Detect which cell encompasses the target text, then output its [X, Y] center coordinate. 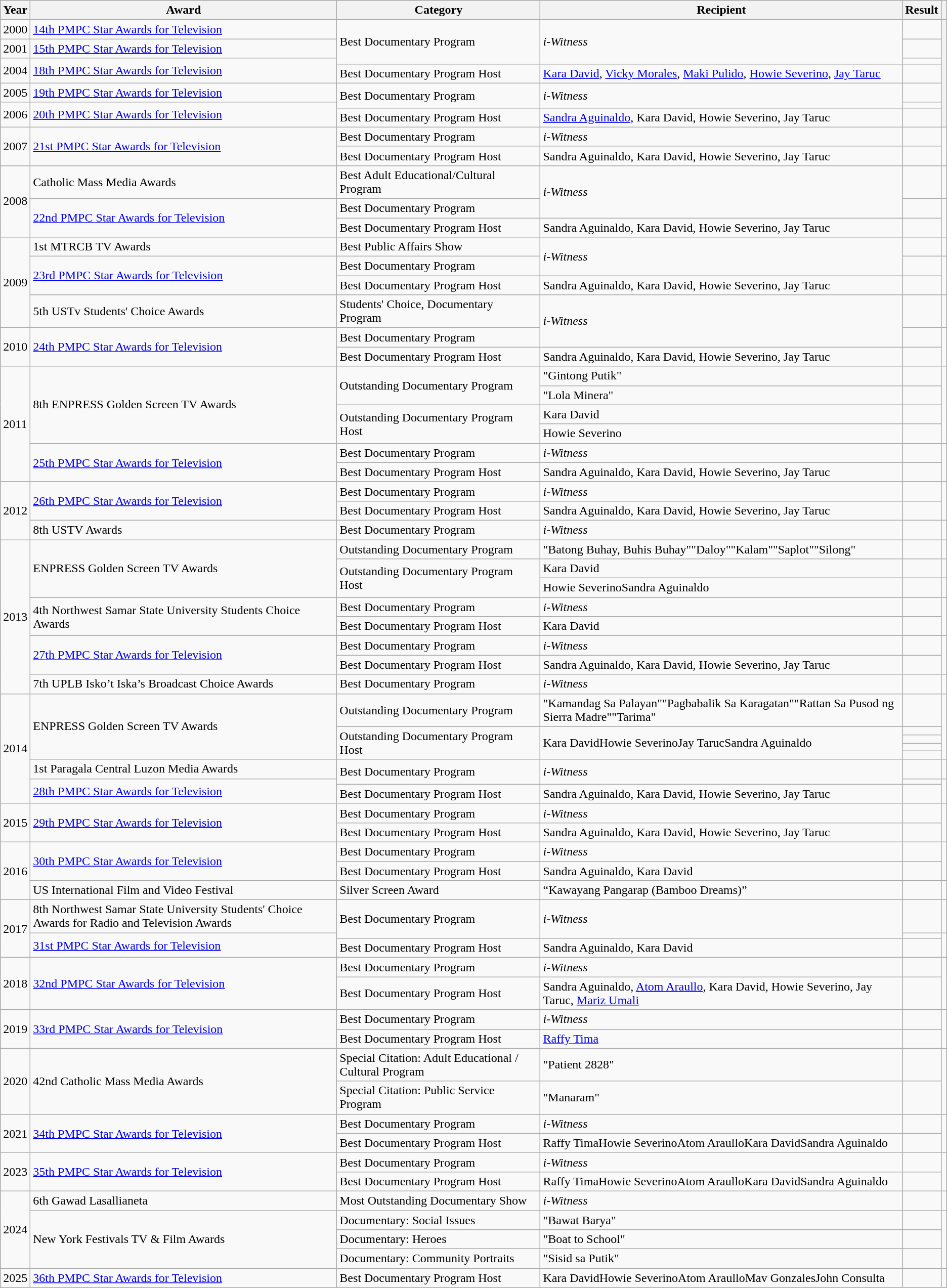
Result [922, 10]
Catholic Mass Media Awards [184, 182]
2021 [15, 1133]
14th PMPC Star Awards for Television [184, 29]
Silver Screen Award [439, 890]
Kara DavidHowie SeverinoAtom AraulloMav GonzalesJohn Consulta [721, 1278]
"Lola Minera" [721, 395]
2016 [15, 871]
22nd PMPC Star Awards for Television [184, 218]
Raffy Tima [721, 1039]
US International Film and Video Festival [184, 890]
5th USTv Students' Choice Awards [184, 312]
20th PMPC Star Awards for Television [184, 114]
2006 [15, 114]
23rd PMPC Star Awards for Television [184, 276]
26th PMPC Star Awards for Television [184, 501]
"Sisid sa Putik" [721, 1259]
2019 [15, 1029]
4th Northwest Samar State University Students Choice Awards [184, 617]
2000 [15, 29]
2020 [15, 1081]
Best Public Affairs Show [439, 247]
27th PMPC Star Awards for Television [184, 655]
29th PMPC Star Awards for Television [184, 823]
2012 [15, 510]
24th PMPC Star Awards for Television [184, 347]
8th ENPRESS Golden Screen TV Awards [184, 405]
36th PMPC Star Awards for Television [184, 1278]
2023 [15, 1172]
"Manaram" [721, 1098]
2008 [15, 201]
"Patient 2828" [721, 1064]
"Bawat Barya" [721, 1220]
7th UPLB Isko’t Iska’s Broadcast Choice Awards [184, 684]
2025 [15, 1278]
2018 [15, 983]
19th PMPC Star Awards for Television [184, 93]
Documentary: Heroes [439, 1239]
Howie Severino [721, 434]
Kara DavidHowie SeverinoJay TarucSandra Aguinaldo [721, 743]
New York Festivals TV & Film Awards [184, 1239]
2014 [15, 749]
Sandra Aguinaldo, Atom Araullo, Kara David, Howie Severino, Jay Taruc, Mariz Umali [721, 994]
Documentary: Social Issues [439, 1220]
2010 [15, 347]
33rd PMPC Star Awards for Television [184, 1029]
"Gintong Putik" [721, 376]
1st Paragala Central Luzon Media Awards [184, 769]
Recipient [721, 10]
8th Northwest Samar State University Students' Choice Awards for Radio and Television Awards [184, 917]
Kara David, Vicky Morales, Maki Pulido, Howie Severino, Jay Taruc [721, 73]
“Kawayang Pangarap (Bamboo Dreams)” [721, 890]
2024 [15, 1229]
2001 [15, 49]
6th Gawad Lasallianeta [184, 1200]
Most Outstanding Documentary Show [439, 1200]
Documentary: Community Portraits [439, 1259]
Category [439, 10]
Best Adult Educational/Cultural Program [439, 182]
31st PMPC Star Awards for Television [184, 945]
18th PMPC Star Awards for Television [184, 71]
Special Citation: Public Service Program [439, 1098]
Howie SeverinoSandra Aguinaldo [721, 588]
35th PMPC Star Awards for Television [184, 1172]
34th PMPC Star Awards for Television [184, 1133]
1st MTRCB TV Awards [184, 247]
2007 [15, 146]
2005 [15, 93]
"Kamandag Sa Palayan""Pagbabalik Sa Karagatan""Rattan Sa Pusod ng Sierra Madre""Tarima" [721, 710]
Year [15, 10]
2011 [15, 424]
2009 [15, 282]
28th PMPC Star Awards for Television [184, 791]
15th PMPC Star Awards for Television [184, 49]
42nd Catholic Mass Media Awards [184, 1081]
"Batong Buhay, Buhis Buhay""Daloy""Kalam""Saplot""Silong" [721, 549]
8th USTV Awards [184, 530]
Special Citation: Adult Educational / Cultural Program [439, 1064]
2017 [15, 929]
30th PMPC Star Awards for Television [184, 861]
Award [184, 10]
25th PMPC Star Awards for Television [184, 462]
2015 [15, 823]
2013 [15, 616]
2004 [15, 71]
Students' Choice, Documentary Program [439, 312]
32nd PMPC Star Awards for Television [184, 983]
"Boat to School" [721, 1239]
21st PMPC Star Awards for Television [184, 146]
